Detect which cell encompasses the target text, then output its (X, Y) center coordinate. 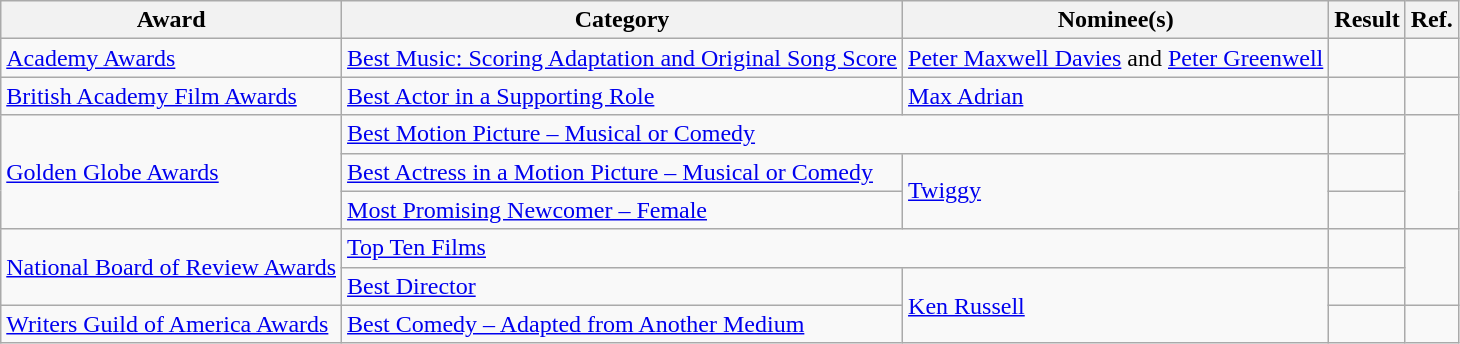
Best Comedy – Adapted from Another Medium (622, 324)
Academy Awards (172, 58)
Max Adrian (1116, 96)
Most Promising Newcomer – Female (622, 210)
Result (1367, 20)
Best Motion Picture – Musical or Comedy (836, 134)
Golden Globe Awards (172, 172)
Best Music: Scoring Adaptation and Original Song Score (622, 58)
Twiggy (1116, 191)
Best Actress in a Motion Picture – Musical or Comedy (622, 172)
Peter Maxwell Davies and Peter Greenwell (1116, 58)
Top Ten Films (836, 248)
Best Actor in a Supporting Role (622, 96)
Best Director (622, 286)
British Academy Film Awards (172, 96)
Category (622, 20)
Ref. (1432, 20)
National Board of Review Awards (172, 267)
Nominee(s) (1116, 20)
Writers Guild of America Awards (172, 324)
Ken Russell (1116, 305)
Award (172, 20)
